Search for the cell housing the specified text and yield its [X, Y] center coordinate. 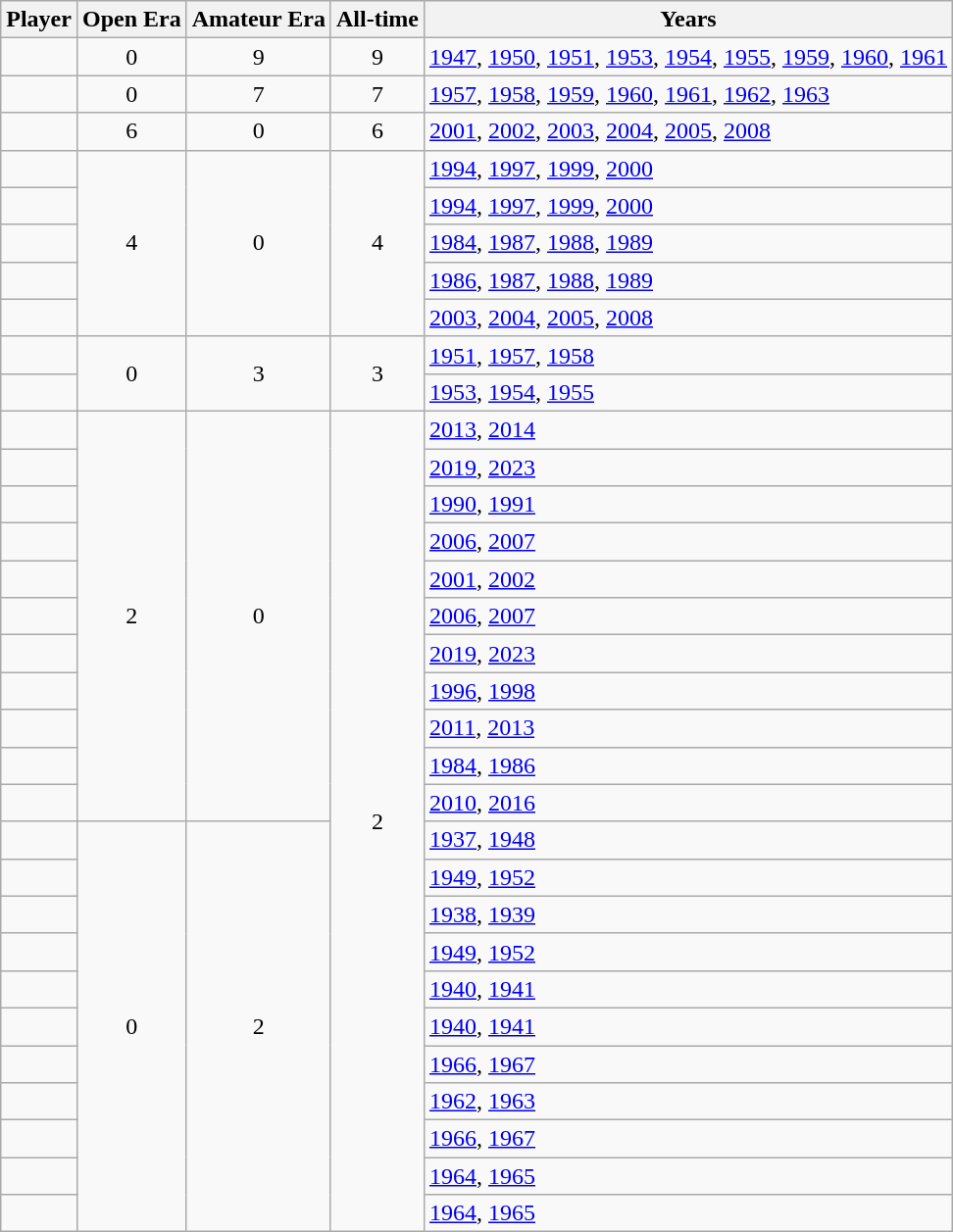
Player [39, 20]
All-time [376, 20]
1938, 1939 [688, 914]
1957, 1958, 1959, 1960, 1961, 1962, 1963 [688, 94]
Open Era [131, 20]
1990, 1991 [688, 505]
2003, 2004, 2005, 2008 [688, 318]
2011, 2013 [688, 728]
1953, 1954, 1955 [688, 392]
2001, 2002, 2003, 2004, 2005, 2008 [688, 131]
1962, 1963 [688, 1102]
2010, 2016 [688, 803]
1937, 1948 [688, 840]
1986, 1987, 1988, 1989 [688, 280]
Amateur Era [259, 20]
1947, 1950, 1951, 1953, 1954, 1955, 1959, 1960, 1961 [688, 57]
1951, 1957, 1958 [688, 355]
Years [688, 20]
1984, 1987, 1988, 1989 [688, 243]
1996, 1998 [688, 691]
2013, 2014 [688, 429]
1984, 1986 [688, 765]
2001, 2002 [688, 579]
